Find where the given text appears and provide that cell's center as (X, Y) coordinate. 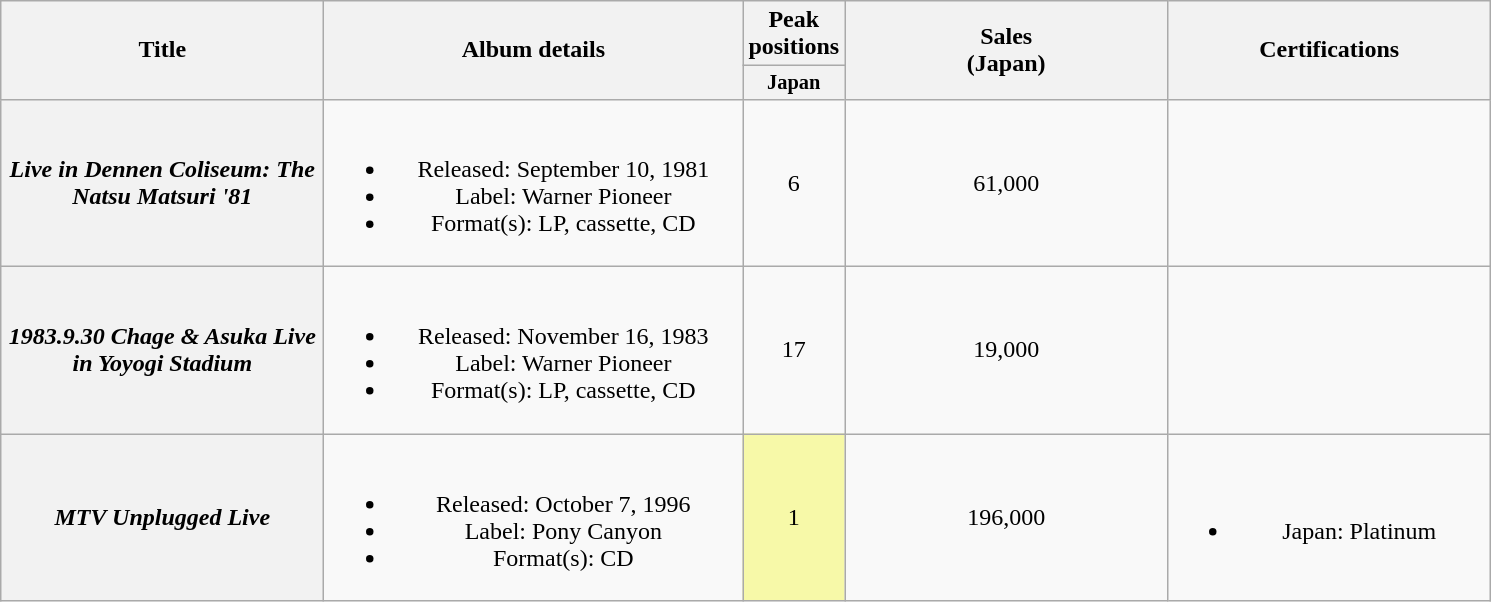
Title (162, 50)
Released: September 10, 1981Label: Warner PioneerFormat(s): LP, cassette, CD (534, 182)
Peak positions (794, 34)
Japan (794, 83)
61,000 (1006, 182)
1 (794, 518)
1983.9.30 Chage & Asuka Live in Yoyogi Stadium (162, 350)
Japan: Platinum (1330, 518)
Sales(Japan) (1006, 50)
17 (794, 350)
Live in Dennen Coliseum: The Natsu Matsuri '81 (162, 182)
6 (794, 182)
Album details (534, 50)
MTV Unplugged Live (162, 518)
Released: November 16, 1983Label: Warner PioneerFormat(s): LP, cassette, CD (534, 350)
19,000 (1006, 350)
Released: October 7, 1996Label: Pony CanyonFormat(s): CD (534, 518)
196,000 (1006, 518)
Certifications (1330, 50)
